Extract the [x, y] coordinate from the center of the cell holding the provided text.  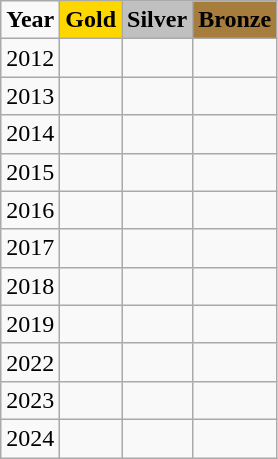
2019 [30, 324]
2018 [30, 286]
2022 [30, 362]
Silver [158, 20]
2017 [30, 248]
Gold [91, 20]
2023 [30, 400]
2024 [30, 438]
2012 [30, 58]
Bronze [235, 20]
2014 [30, 134]
2013 [30, 96]
2015 [30, 172]
2016 [30, 210]
Year [30, 20]
